Detect which cell encompasses the target text, then output its (x, y) center coordinate. 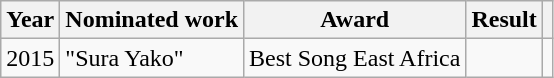
2015 (30, 58)
Year (30, 20)
Result (504, 20)
Award (355, 20)
"Sura Yako" (152, 58)
Best Song East Africa (355, 58)
Nominated work (152, 20)
